Locate the cell with the specified text and output its (x, y) center coordinate. 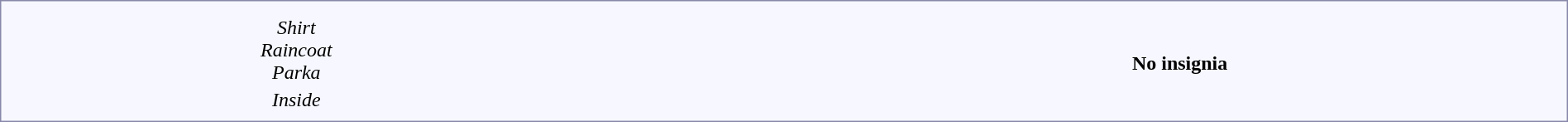
Inside (296, 100)
ShirtRaincoatParka (296, 50)
No insignia (1179, 63)
